Provide the (X, Y) coordinate of the cell's center where the given text is located.  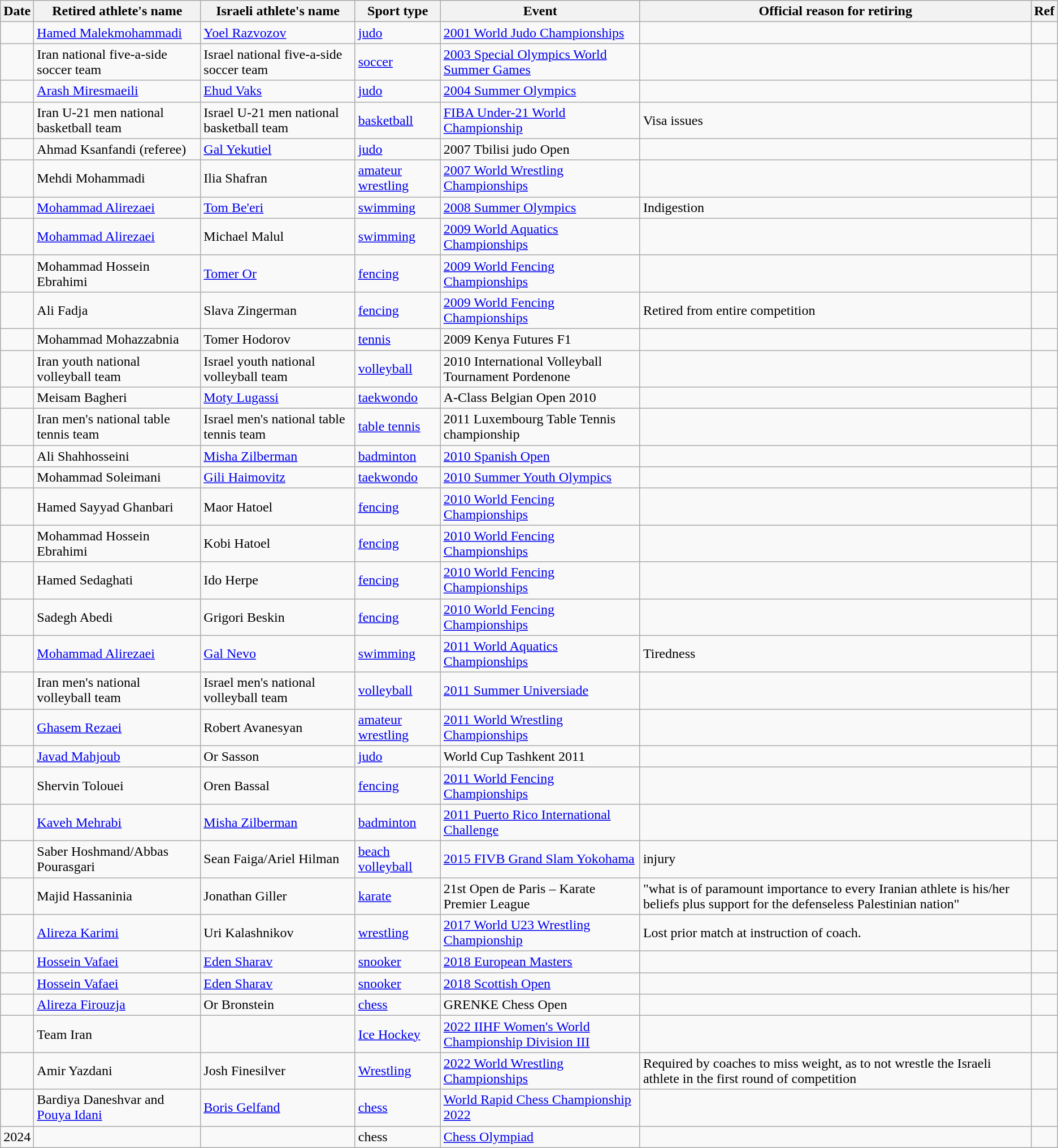
Or Bronstein (278, 1005)
Gal Yekutiel (278, 149)
2022 IIHF Women's World Championship Division III (540, 1034)
Wrestling (398, 1071)
Ghasem Rezaei (118, 727)
Iran men's national volleyball team (118, 691)
Javad Mahjoub (118, 756)
wrestling (398, 933)
basketball (398, 120)
2017 World U23 Wrestling Championship (540, 933)
Sport type (398, 11)
Ilia Shafran (278, 179)
2011 World Fencing Championships (540, 786)
FIBA Under-21 World Championship (540, 120)
Gal Nevo (278, 653)
Grigori Beskin (278, 617)
2007 Tbilisi judo Open (540, 149)
2018 European Masters (540, 962)
Israel men's national table tennis team (278, 427)
Israeli athlete's name (278, 11)
"what is of paramount importance to every Iranian athlete is his/her beliefs plus support for the defenseless Palestinian nation" (835, 895)
Israel youth national volleyball team (278, 369)
Gili Haimovitz (278, 478)
Shervin Tolouei (118, 786)
Retired athlete's name (118, 11)
Ref (1044, 11)
injury (835, 859)
Tom Be'eri (278, 207)
21st Open de Paris – Karate Premier League (540, 895)
Ahmad Ksanfandi (referee) (118, 149)
Date (17, 11)
2009 World Aquatics Championships (540, 236)
Alireza Firouzja (118, 1005)
Hamed Malekmohammadi (118, 33)
2010 Summer Youth Olympics (540, 478)
Jonathan Giller (278, 895)
tennis (398, 339)
2008 Summer Olympics (540, 207)
Iran national five-a-side soccer team (118, 62)
Hamed Sedaghati (118, 580)
Mohammad Soleimani (118, 478)
2011 World Wrestling Championships (540, 727)
Israel U-21 men national basketball team (278, 120)
soccer (398, 62)
Or Sasson (278, 756)
Iran youth national volleyball team (118, 369)
Majid Hassaninia (118, 895)
Ali Fadja (118, 310)
Kobi Hatoel (278, 544)
Josh Finesilver (278, 1071)
Team Iran (118, 1034)
Indigestion (835, 207)
World Rapid Chess Championship 2022 (540, 1108)
2001 World Judo Championships (540, 33)
Moty Lugassi (278, 398)
Uri Kalashnikov (278, 933)
Ehud Vaks (278, 91)
Israel national five-a-side soccer team (278, 62)
Kaveh Mehrabi (118, 822)
Event (540, 11)
Boris Gelfand (278, 1108)
Sean Faiga/Ariel Hilman (278, 859)
Michael Malul (278, 236)
Slava Zingerman (278, 310)
2007 World Wrestling Championships (540, 179)
Israel men's national volleyball team (278, 691)
2011 Luxembourg Table Tennis championship (540, 427)
2022 World Wrestling Championships (540, 1071)
Mohammad Mohazzabnia (118, 339)
2011 Puerto Rico International Challenge (540, 822)
Yoel Razvozov (278, 33)
Bardiya Daneshvar and Pouya Idani (118, 1108)
Amir Yazdani (118, 1071)
Iran men's national table tennis team (118, 427)
2015 FIVB Grand Slam Yokohama (540, 859)
Lost prior match at instruction of coach. (835, 933)
Arash Miresmaeili (118, 91)
Saber Hoshmand/Abbas Pourasgari (118, 859)
2018 Scottish Open (540, 984)
Hamed Sayyad Ghanbari (118, 506)
Robert Avanesyan (278, 727)
2003 Special Olympics World Summer Games (540, 62)
Meisam Bagheri (118, 398)
Chess Olympiad (540, 1137)
Mehdi Mohammadi (118, 179)
Alireza Karimi (118, 933)
karate (398, 895)
Sadegh Abedi (118, 617)
2010 International Volleyball Tournament Pordenone (540, 369)
World Cup Tashkent 2011 (540, 756)
2010 Spanish Open (540, 456)
Oren Bassal (278, 786)
2004 Summer Olympics (540, 91)
Tomer Hodorov (278, 339)
2009 Kenya Futures F1 (540, 339)
Ice Hockey (398, 1034)
Tomer Or (278, 274)
Ido Herpe (278, 580)
table tennis (398, 427)
beach volleyball (398, 859)
Retired from entire competition (835, 310)
Required by coaches to miss weight, as to not wrestle the Israeli athlete in the first round of competition (835, 1071)
GRENKE Chess Open (540, 1005)
A-Class Belgian Open 2010 (540, 398)
2011 Summer Universiade (540, 691)
Official reason for retiring (835, 11)
2011 World Aquatics Championships (540, 653)
Ali Shahhosseini (118, 456)
Tiredness (835, 653)
Visa issues (835, 120)
Iran U-21 men national basketball team (118, 120)
2024 (17, 1137)
Maor Hatoel (278, 506)
